Extract the (x, y) coordinate from the center of the cell holding the provided text.  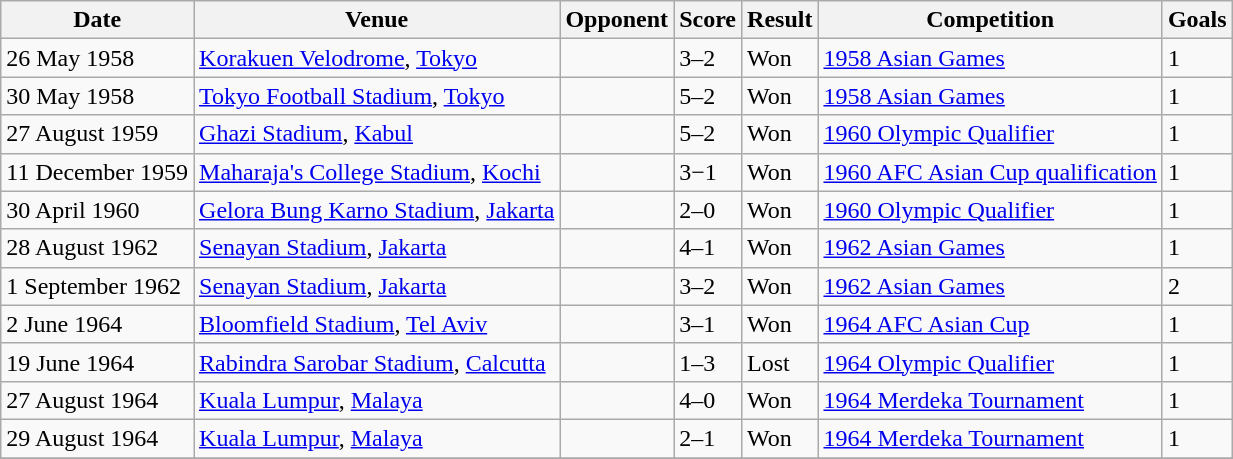
27 August 1959 (98, 134)
Bloomfield Stadium, Tel Aviv (377, 324)
1 September 1962 (98, 286)
27 August 1964 (98, 400)
2 June 1964 (98, 324)
2–1 (708, 438)
Score (708, 20)
Competition (990, 20)
19 June 1964 (98, 362)
Gelora Bung Karno Stadium, Jakarta (377, 210)
29 August 1964 (98, 438)
2–0 (708, 210)
30 April 1960 (98, 210)
4–0 (708, 400)
1964 Olympic Qualifier (990, 362)
Korakuen Velodrome, Tokyo (377, 58)
Maharaja's College Stadium, Kochi (377, 172)
1964 AFC Asian Cup (990, 324)
30 May 1958 (98, 96)
28 August 1962 (98, 248)
Venue (377, 20)
3–1 (708, 324)
Ghazi Stadium, Kabul (377, 134)
Opponent (617, 20)
Result (780, 20)
1960 AFC Asian Cup qualification (990, 172)
3−1 (708, 172)
Lost (780, 362)
Rabindra Sarobar Stadium, Calcutta (377, 362)
Tokyo Football Stadium, Tokyo (377, 96)
11 December 1959 (98, 172)
2 (1197, 286)
Date (98, 20)
Goals (1197, 20)
4–1 (708, 248)
1–3 (708, 362)
26 May 1958 (98, 58)
